Return [x, y] of the center of cell containing provided text 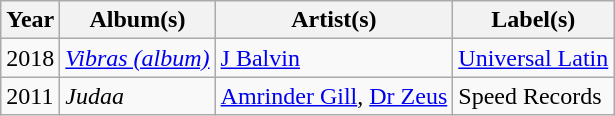
Album(s) [138, 20]
Vibras (album) [138, 58]
Artist(s) [334, 20]
Universal Latin [534, 58]
Judaa [138, 96]
Label(s) [534, 20]
2018 [30, 58]
Year [30, 20]
Speed Records [534, 96]
2011 [30, 96]
J Balvin [334, 58]
Amrinder Gill, Dr Zeus [334, 96]
